Locate the cell with the specified text and output its [X, Y] center coordinate. 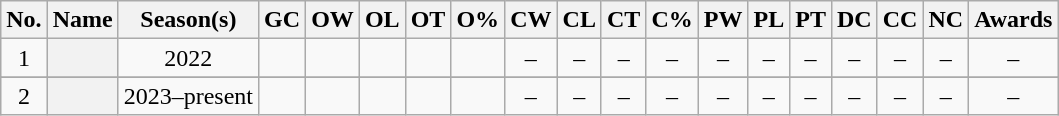
PL [769, 20]
NC [946, 20]
GC [282, 20]
C% [672, 20]
CW [531, 20]
OW [333, 20]
OL [382, 20]
O% [478, 20]
PT [811, 20]
CC [900, 20]
2 [24, 96]
Awards [1014, 20]
OT [428, 20]
PW [723, 20]
2023–present [188, 96]
DC [854, 20]
2022 [188, 58]
CT [623, 20]
CL [579, 20]
No. [24, 20]
1 [24, 58]
Name [82, 20]
Season(s) [188, 20]
